Search for the cell housing the specified text and yield its (x, y) center coordinate. 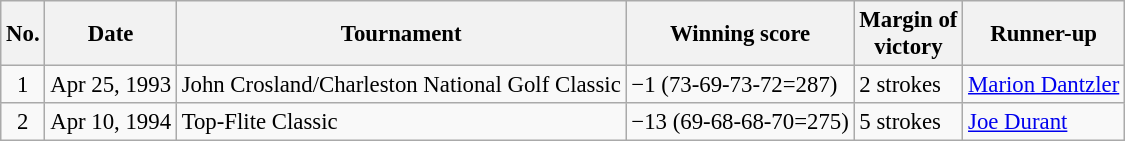
Apr 10, 1994 (110, 122)
Winning score (740, 34)
−1 (73-69-73-72=287) (740, 85)
2 (23, 122)
Runner-up (1044, 34)
Margin ofvictory (908, 34)
Date (110, 34)
Tournament (401, 34)
5 strokes (908, 122)
−13 (69-68-68-70=275) (740, 122)
2 strokes (908, 85)
No. (23, 34)
Marion Dantzler (1044, 85)
Top-Flite Classic (401, 122)
1 (23, 85)
Apr 25, 1993 (110, 85)
Joe Durant (1044, 122)
John Crosland/Charleston National Golf Classic (401, 85)
